Search for the cell housing the specified text and yield its (x, y) center coordinate. 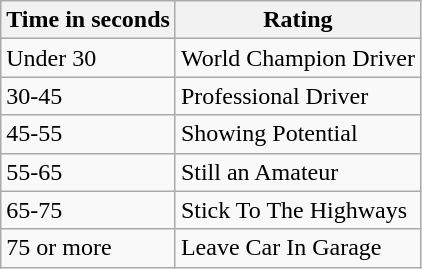
Rating (298, 20)
Showing Potential (298, 134)
Under 30 (88, 58)
75 or more (88, 248)
Leave Car In Garage (298, 248)
30-45 (88, 96)
Professional Driver (298, 96)
World Champion Driver (298, 58)
55-65 (88, 172)
Stick To The Highways (298, 210)
Time in seconds (88, 20)
45-55 (88, 134)
65-75 (88, 210)
Still an Amateur (298, 172)
